Output the (x, y) coordinate of the center of the cell containing the given text.  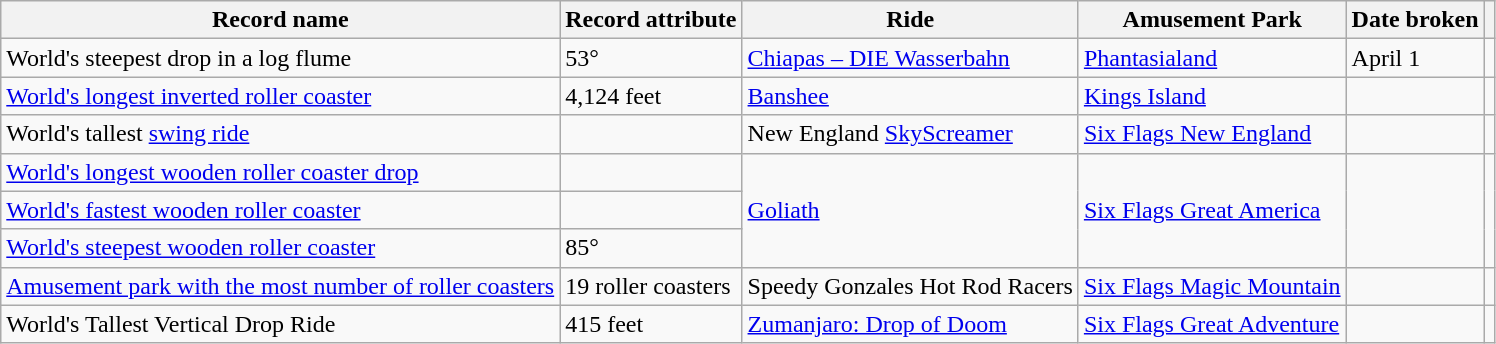
4,124 feet (651, 96)
Six Flags New England (1212, 134)
World's fastest wooden roller coaster (280, 210)
World's steepest drop in a log flume (280, 58)
World's tallest swing ride (280, 134)
World's Tallest Vertical Drop Ride (280, 324)
Goliath (910, 210)
World's longest inverted roller coaster (280, 96)
Ride (910, 20)
Banshee (910, 96)
New England SkyScreamer (910, 134)
Amusement park with the most number of roller coasters (280, 286)
53° (651, 58)
World's longest wooden roller coaster drop (280, 172)
Chiapas – DIE Wasserbahn (910, 58)
Record attribute (651, 20)
Amusement Park (1212, 20)
Six Flags Great America (1212, 210)
Kings Island (1212, 96)
April 1 (1415, 58)
19 roller coasters (651, 286)
Six Flags Great Adventure (1212, 324)
Six Flags Magic Mountain (1212, 286)
Date broken (1415, 20)
Zumanjaro: Drop of Doom (910, 324)
Record name (280, 20)
Speedy Gonzales Hot Rod Racers (910, 286)
Phantasialand (1212, 58)
85° (651, 248)
World's steepest wooden roller coaster (280, 248)
415 feet (651, 324)
